Provide the [x, y] coordinate of the cell's center where the given text is located.  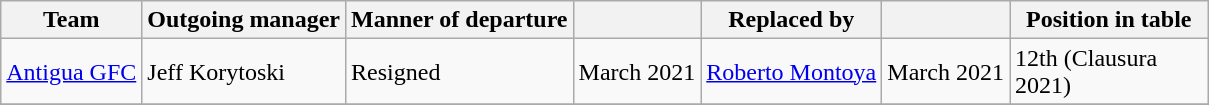
Jeff Korytoski [244, 72]
Roberto Montoya [792, 72]
Resigned [460, 72]
Position in table [1110, 20]
Replaced by [792, 20]
Antigua GFC [72, 72]
Team [72, 20]
Outgoing manager [244, 20]
12th (Clausura 2021) [1110, 72]
Manner of departure [460, 20]
